Identify which cell holds the provided text, then report its (x, y) central coordinate. 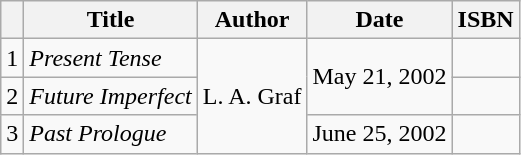
Past Prologue (110, 134)
June 25, 2002 (380, 134)
Future Imperfect (110, 96)
Author (252, 20)
Date (380, 20)
May 21, 2002 (380, 77)
1 (12, 58)
ISBN (486, 20)
3 (12, 134)
Title (110, 20)
L. A. Graf (252, 96)
Present Tense (110, 58)
2 (12, 96)
